Locate the cell with the specified text and output its [X, Y] center coordinate. 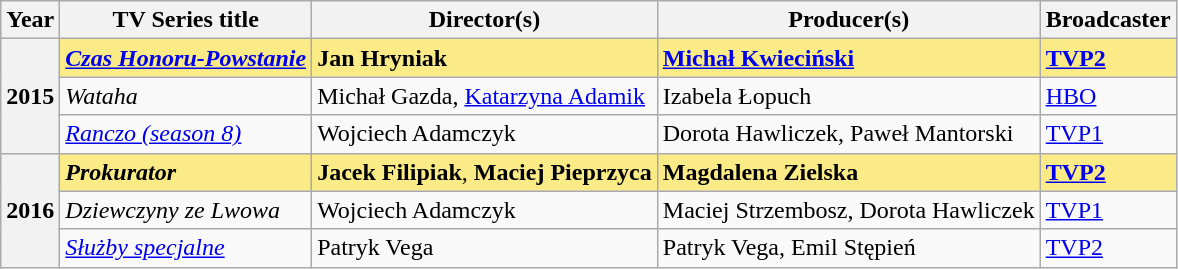
Magdalena Zielska [848, 172]
Director(s) [485, 20]
Wataha [186, 96]
Służby specjalne [186, 248]
Producer(s) [848, 20]
Maciej Strzembosz, Dorota Hawliczek [848, 210]
Michał Gazda, Katarzyna Adamik [485, 96]
Dziewczyny ze Lwowa [186, 210]
Michał Kwieciński [848, 58]
Czas Honoru-Powstanie [186, 58]
Prokurator [186, 172]
Dorota Hawliczek, Paweł Mantorski [848, 134]
HBO [1108, 96]
Jacek Filipiak, Maciej Pieprzyca [485, 172]
TV Series title [186, 20]
Patryk Vega, Emil Stępień [848, 248]
Broadcaster [1108, 20]
Jan Hryniak [485, 58]
Ranczo (season 8) [186, 134]
Year [30, 20]
2016 [30, 210]
2015 [30, 96]
Izabela Łopuch [848, 96]
Patryk Vega [485, 248]
